Provide the [X, Y] coordinate of the cell's center where the given text is located.  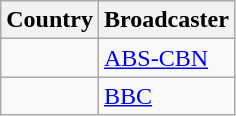
ABS-CBN [166, 58]
Broadcaster [166, 20]
BBC [166, 96]
Country [50, 20]
